Return [x, y] of the center of cell containing provided text 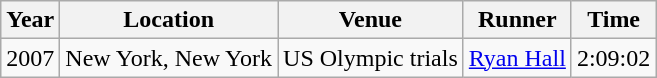
Ryan Hall [517, 58]
Runner [517, 20]
Year [30, 20]
2:09:02 [613, 58]
Location [169, 20]
Venue [371, 20]
New York, New York [169, 58]
US Olympic trials [371, 58]
Time [613, 20]
2007 [30, 58]
